Output the (x, y) coordinate of the center of the cell containing the given text.  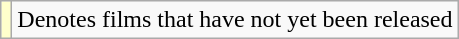
Denotes films that have not yet been released (235, 20)
